For the text-containing cell, return its midpoint in (X, Y) coordinate format. 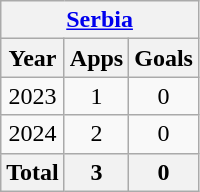
1 (96, 96)
Year (33, 58)
Goals (164, 58)
Serbia (100, 20)
3 (96, 172)
2024 (33, 134)
Apps (96, 58)
Total (33, 172)
2023 (33, 96)
2 (96, 134)
